Locate the cell with the specified text and output its [x, y] center coordinate. 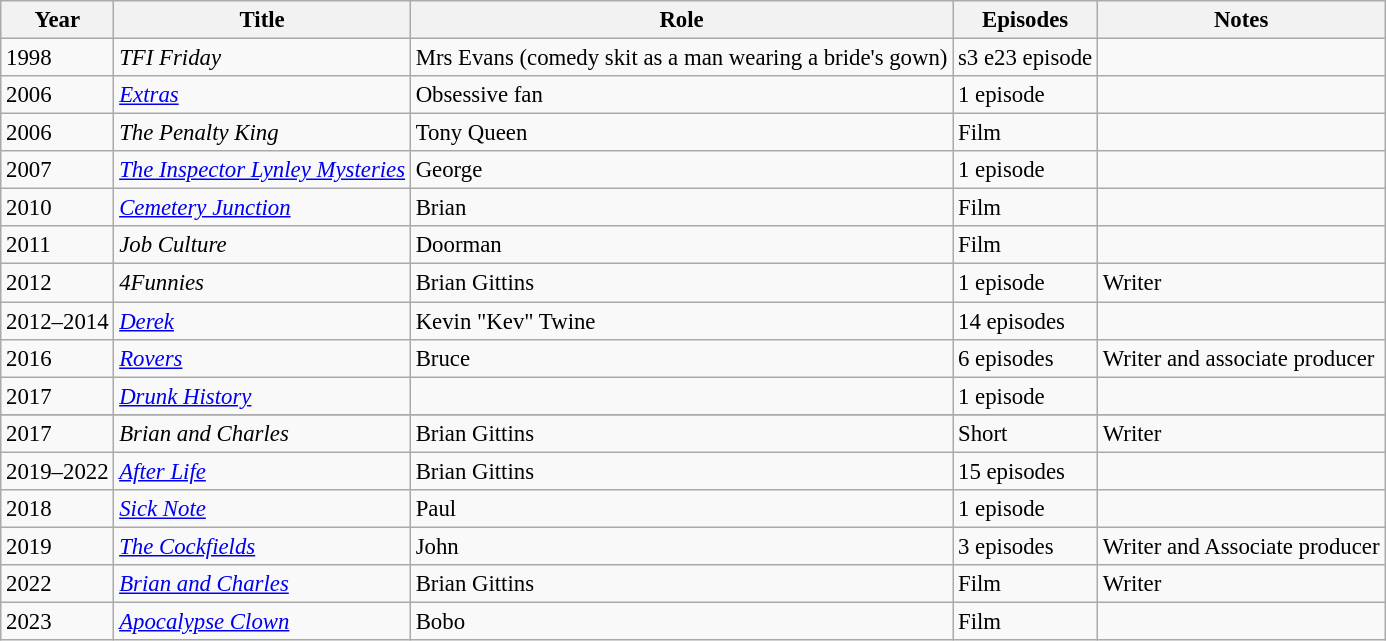
Apocalypse Clown [262, 621]
6 episodes [1026, 358]
Rovers [262, 358]
Doorman [681, 245]
2019 [58, 546]
1998 [58, 58]
Mrs Evans (comedy skit as a man wearing a bride's gown) [681, 58]
2022 [58, 584]
2023 [58, 621]
2010 [58, 208]
The Penalty King [262, 133]
Extras [262, 95]
Sick Note [262, 509]
After Life [262, 471]
Role [681, 20]
The Cockfields [262, 546]
2011 [58, 245]
Obsessive fan [681, 95]
2012 [58, 283]
14 episodes [1026, 321]
3 episodes [1026, 546]
Cemetery Junction [262, 208]
Kevin "Kev" Twine [681, 321]
4Funnies [262, 283]
Derek [262, 321]
Notes [1240, 20]
Drunk History [262, 396]
Bruce [681, 358]
2018 [58, 509]
Short [1026, 433]
Tony Queen [681, 133]
Year [58, 20]
Bobo [681, 621]
Title [262, 20]
Paul [681, 509]
s3 e23 episode [1026, 58]
Episodes [1026, 20]
2007 [58, 170]
Writer and associate producer [1240, 358]
The Inspector Lynley Mysteries [262, 170]
15 episodes [1026, 471]
John [681, 546]
Brian [681, 208]
TFI Friday [262, 58]
2019–2022 [58, 471]
George [681, 170]
Job Culture [262, 245]
2016 [58, 358]
Writer and Associate producer [1240, 546]
2012–2014 [58, 321]
